Scan for the cell matching the given text and deliver its (x, y) coordinate at center. 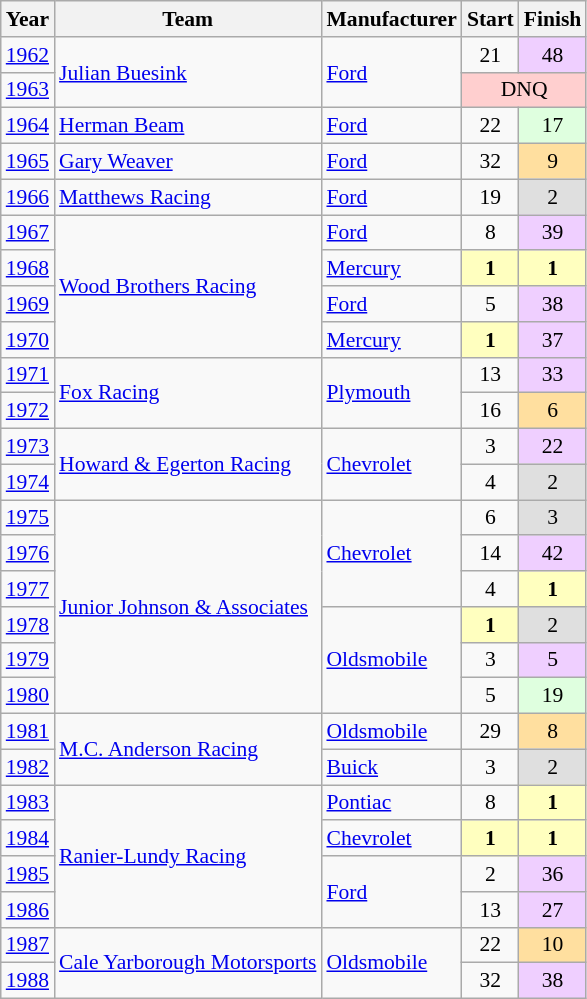
1979 (28, 660)
1978 (28, 625)
Manufacturer (391, 19)
Cale Yarborough Motorsports (188, 962)
42 (553, 554)
1980 (28, 696)
Matthews Racing (188, 197)
Buick (391, 767)
9 (553, 162)
39 (553, 233)
1962 (28, 55)
1966 (28, 197)
1964 (28, 126)
1968 (28, 269)
14 (490, 554)
36 (553, 874)
Julian Buesink (188, 72)
1988 (28, 981)
Pontiac (391, 803)
1984 (28, 839)
Finish (553, 19)
1971 (28, 375)
Junior Johnson & Associates (188, 607)
1981 (28, 732)
21 (490, 55)
Howard & Egerton Racing (188, 464)
DNQ (524, 90)
Plymouth (391, 392)
1985 (28, 874)
1974 (28, 482)
1976 (28, 554)
1970 (28, 340)
1986 (28, 910)
1967 (28, 233)
1977 (28, 589)
16 (490, 411)
Gary Weaver (188, 162)
1975 (28, 518)
29 (490, 732)
Start (490, 19)
M.C. Anderson Racing (188, 750)
Fox Racing (188, 392)
17 (553, 126)
Team (188, 19)
1963 (28, 90)
27 (553, 910)
33 (553, 375)
1972 (28, 411)
Wood Brothers Racing (188, 286)
37 (553, 340)
1983 (28, 803)
Herman Beam (188, 126)
10 (553, 945)
1987 (28, 945)
1973 (28, 447)
1965 (28, 162)
1982 (28, 767)
Year (28, 19)
48 (553, 55)
1969 (28, 304)
Ranier-Lundy Racing (188, 856)
